Return the [x, y] coordinate for the center point of the cell that contains the specified text.  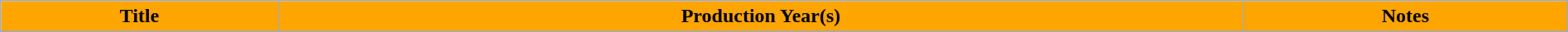
Production Year(s) [761, 16]
Notes [1405, 16]
Title [140, 16]
